Search for the cell housing the specified text and yield its [X, Y] center coordinate. 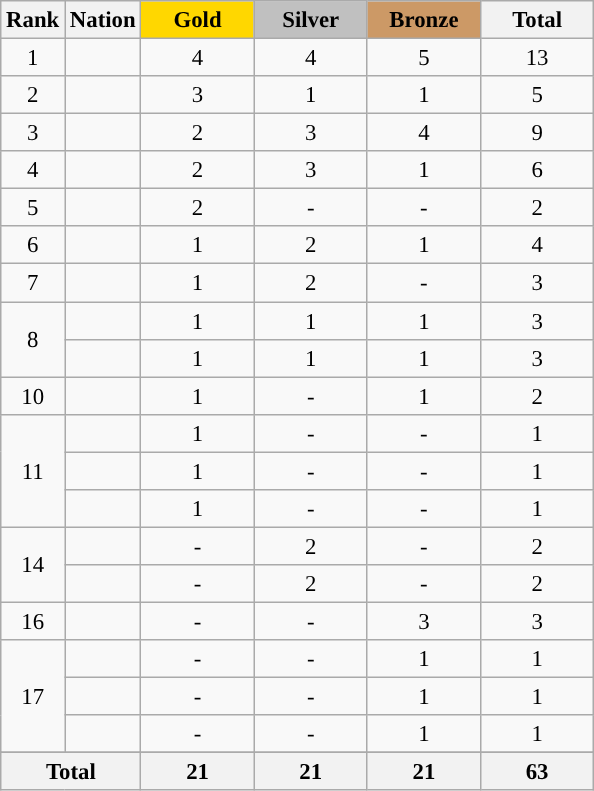
Silver [310, 20]
11 [33, 470]
9 [538, 133]
63 [538, 772]
13 [538, 58]
14 [33, 564]
Nation [103, 20]
8 [33, 340]
Gold [198, 20]
Rank [33, 20]
7 [33, 283]
Bronze [424, 20]
17 [33, 696]
16 [33, 621]
10 [33, 396]
